For the text-containing cell, return its midpoint in [x, y] coordinate format. 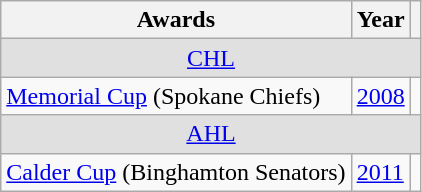
Awards [176, 20]
AHL [211, 134]
CHL [211, 58]
Year [380, 20]
2011 [380, 172]
Calder Cup (Binghamton Senators) [176, 172]
Memorial Cup (Spokane Chiefs) [176, 96]
2008 [380, 96]
